Provide the (X, Y) coordinate of the cell's center where the given text is located.  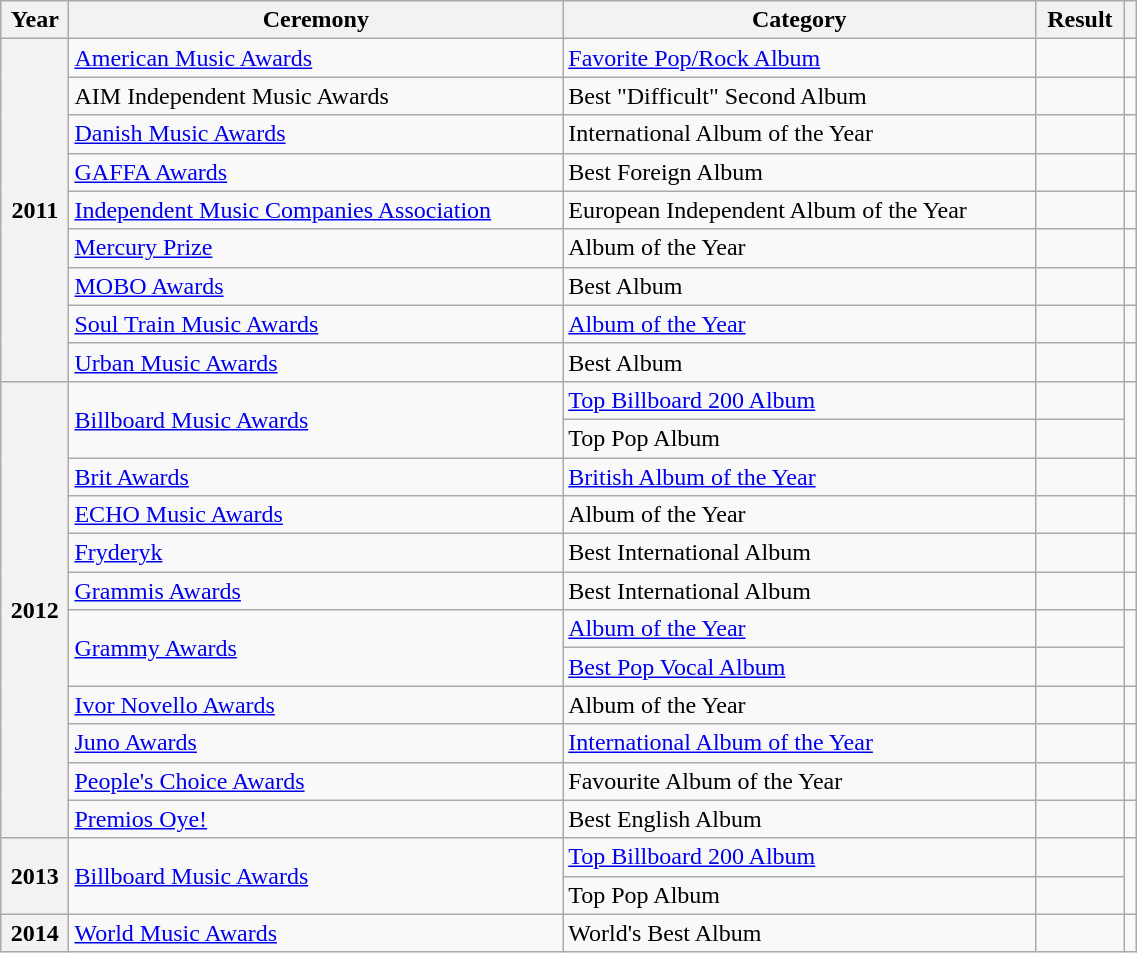
Premios Oye! (316, 819)
Soul Train Music Awards (316, 324)
Urban Music Awards (316, 362)
Year (35, 20)
Ceremony (316, 20)
2013 (35, 876)
Favorite Pop/Rock Album (800, 58)
Independent Music Companies Association (316, 210)
Best Pop Vocal Album (800, 667)
Best "Difficult" Second Album (800, 96)
American Music Awards (316, 58)
Fryderyk (316, 553)
European Independent Album of the Year (800, 210)
Danish Music Awards (316, 134)
ECHO Music Awards (316, 515)
Favourite Album of the Year (800, 781)
Grammis Awards (316, 591)
People's Choice Awards (316, 781)
World's Best Album (800, 933)
Brit Awards (316, 477)
British Album of the Year (800, 477)
Best English Album (800, 819)
Mercury Prize (316, 248)
2014 (35, 933)
AIM Independent Music Awards (316, 96)
Grammy Awards (316, 648)
MOBO Awards (316, 286)
2011 (35, 210)
World Music Awards (316, 933)
Ivor Novello Awards (316, 705)
Best Foreign Album (800, 172)
Result (1080, 20)
Juno Awards (316, 743)
2012 (35, 610)
GAFFA Awards (316, 172)
Category (800, 20)
